Return (X, Y) of the center of cell containing provided text 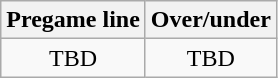
Pregame line (74, 20)
Over/under (210, 20)
